Find where the given text appears and provide that cell's center as (X, Y) coordinate. 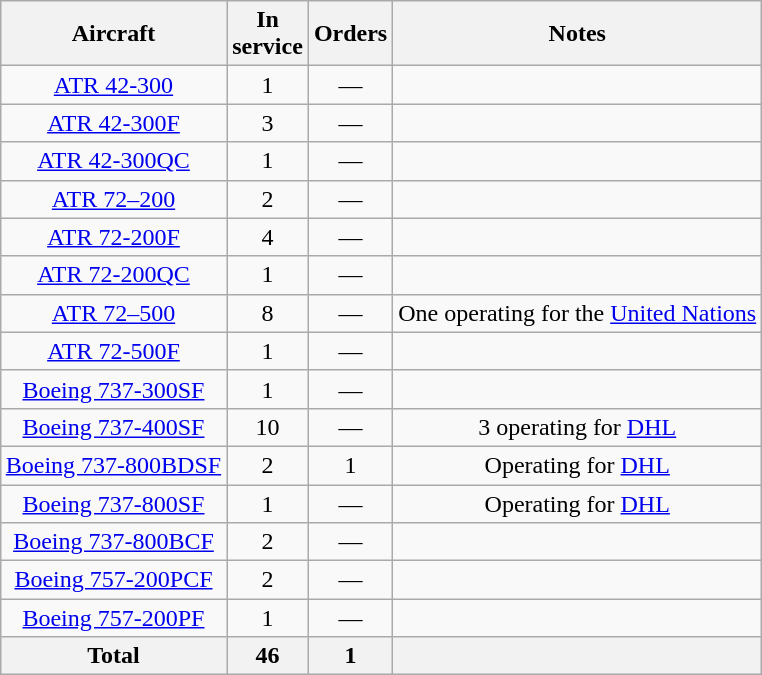
Boeing 737-800BDSF (113, 465)
ATR 72-200F (113, 237)
ATR 42-300QC (113, 161)
8 (268, 313)
Notes (578, 34)
ATR 42-300F (113, 123)
ATR 72-200QC (113, 275)
In service (268, 34)
Boeing 737-300SF (113, 389)
ATR 72–500 (113, 313)
4 (268, 237)
ATR 72-500F (113, 351)
Total (113, 656)
Boeing 737-800BCF (113, 542)
3 operating for DHL (578, 427)
Boeing 737-400SF (113, 427)
One operating for the United Nations (578, 313)
ATR 72–200 (113, 199)
46 (268, 656)
3 (268, 123)
Boeing 757-200PCF (113, 580)
10 (268, 427)
Orders (350, 34)
ATR 42-300 (113, 85)
Aircraft (113, 34)
Boeing 737-800SF (113, 503)
Boeing 757-200PF (113, 618)
